Return (x, y) of the center of cell containing provided text 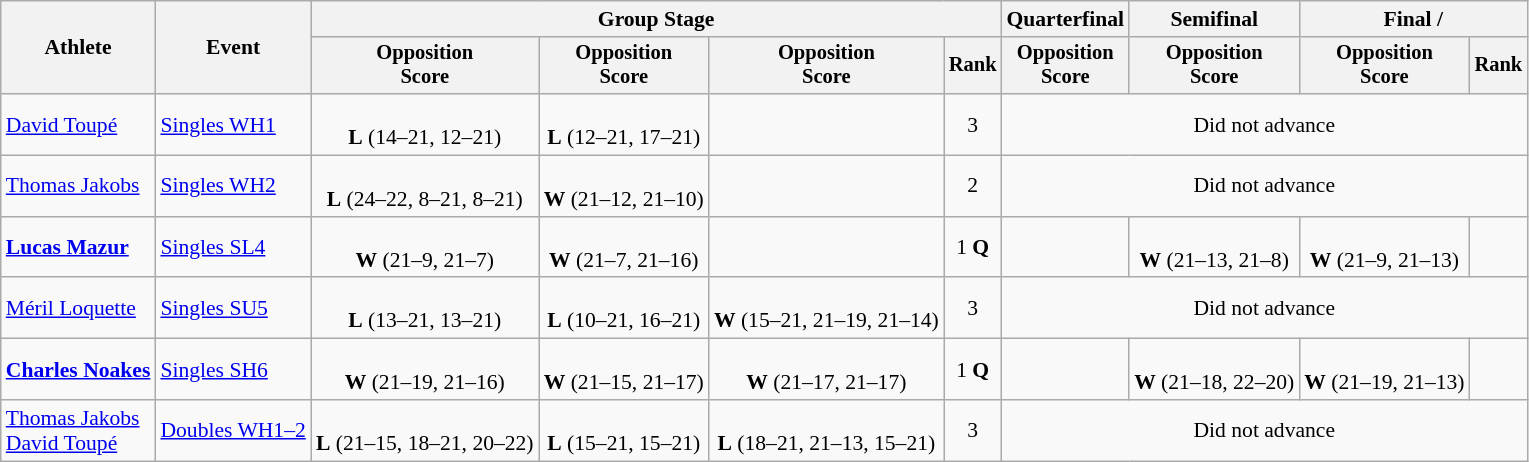
Lucas Mazur (78, 248)
Singles WH2 (232, 186)
Thomas Jakobs (78, 186)
W (21–17, 21–17) (826, 370)
L (21–15, 18–21, 20–22) (425, 430)
Charles Noakes (78, 370)
Singles SU5 (232, 308)
W (21–19, 21–16) (425, 370)
L (10–21, 16–21) (624, 308)
L (14–21, 12–21) (425, 124)
L (24–22, 8–21, 8–21) (425, 186)
W (21–15, 21–17) (624, 370)
Quarterfinal (1065, 19)
Group Stage (656, 19)
Event (232, 48)
Semifinal (1214, 19)
W (15–21, 21–19, 21–14) (826, 308)
Singles SH6 (232, 370)
L (15–21, 15–21) (624, 430)
Athlete (78, 48)
L (13–21, 13–21) (425, 308)
Thomas JakobsDavid Toupé (78, 430)
W (21–12, 21–10) (624, 186)
Final / (1413, 19)
L (18–21, 21–13, 15–21) (826, 430)
Singles WH1 (232, 124)
L (12–21, 17–21) (624, 124)
Méril Loquette (78, 308)
David Toupé (78, 124)
W (21–19, 21–13) (1384, 370)
Singles SL4 (232, 248)
W (21–7, 21–16) (624, 248)
2 (973, 186)
W (21–18, 22–20) (1214, 370)
W (21–13, 21–8) (1214, 248)
Doubles WH1–2 (232, 430)
W (21–9, 21–13) (1384, 248)
W (21–9, 21–7) (425, 248)
